Determine the (x, y) coordinate at the center of the cell enclosing the given text.  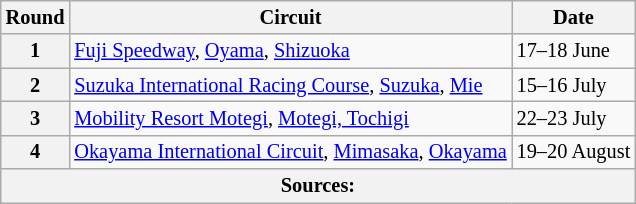
Mobility Resort Motegi, Motegi, Tochigi (290, 118)
Okayama International Circuit, Mimasaka, Okayama (290, 152)
19–20 August (574, 152)
Round (36, 17)
Circuit (290, 17)
1 (36, 51)
15–16 July (574, 85)
3 (36, 118)
17–18 June (574, 51)
2 (36, 85)
Fuji Speedway, Oyama, Shizuoka (290, 51)
Suzuka International Racing Course, Suzuka, Mie (290, 85)
Date (574, 17)
4 (36, 152)
Sources: (318, 186)
22–23 July (574, 118)
